Find where the given text appears and provide that cell's center as [X, Y] coordinate. 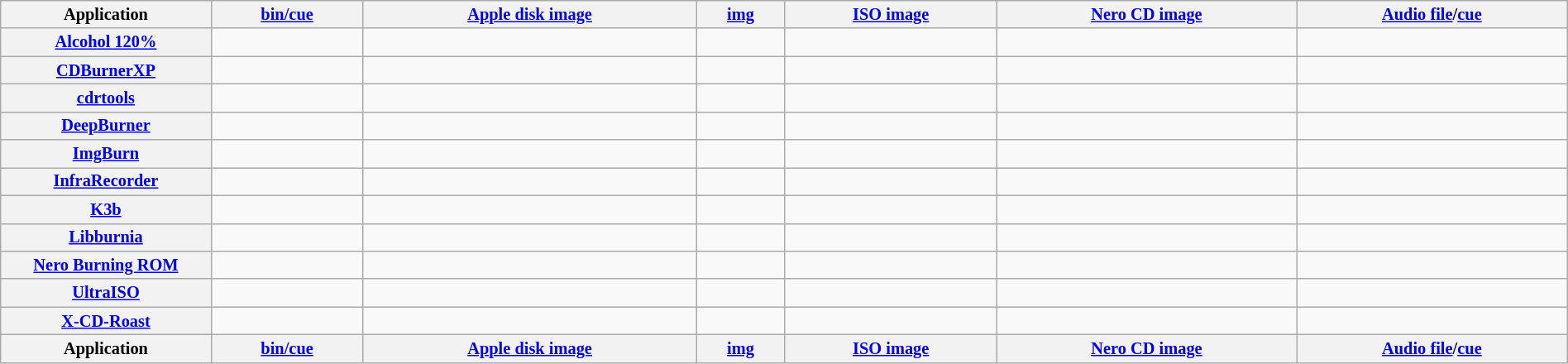
cdrtools [106, 98]
DeepBurner [106, 126]
X-CD-Roast [106, 321]
UltraISO [106, 293]
Nero Burning ROM [106, 265]
Libburnia [106, 237]
Alcohol 120% [106, 42]
ImgBurn [106, 154]
CDBurnerXP [106, 70]
K3b [106, 209]
InfraRecorder [106, 181]
